Extract the (x, y) coordinate from the center of the cell holding the provided text.  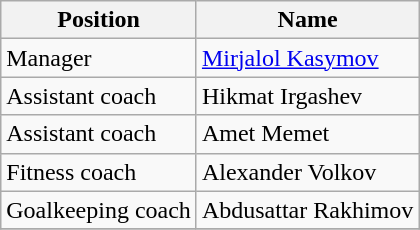
Name (307, 20)
Position (99, 20)
Abdusattar Rakhimov (307, 210)
Hikmat Irgashev (307, 96)
Mirjalol Kasymov (307, 58)
Goalkeeping coach (99, 210)
Alexander Volkov (307, 172)
Amet Memet (307, 134)
Manager (99, 58)
Fitness coach (99, 172)
